Output the (x, y) coordinate of the center of the cell containing the given text.  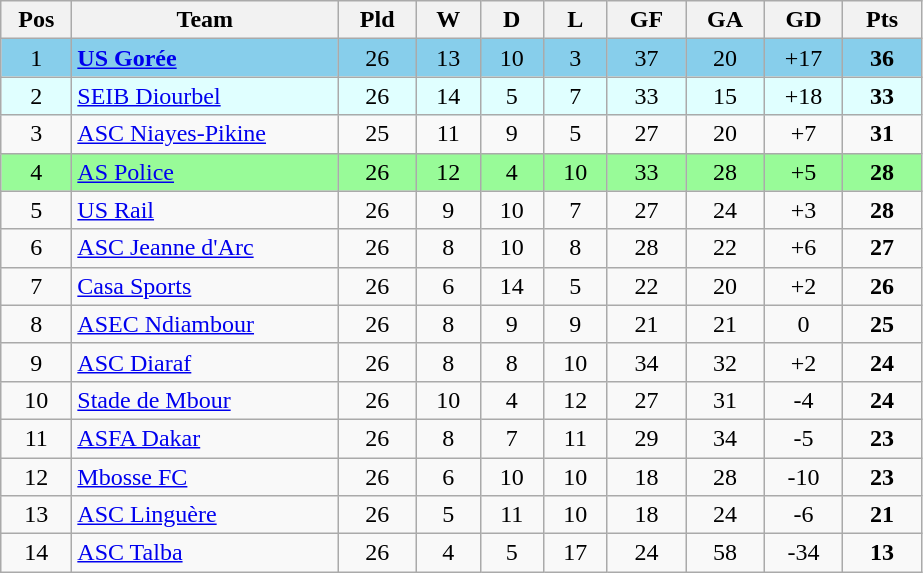
-34 (804, 553)
L (576, 20)
Pos (36, 20)
ASEC Ndiambour (205, 324)
ASC Talba (205, 553)
GA (726, 20)
1 (36, 58)
Team (205, 20)
AS Police (205, 172)
17 (576, 553)
D (512, 20)
US Gorée (205, 58)
Casa Sports (205, 286)
58 (726, 553)
GF (646, 20)
+5 (804, 172)
15 (726, 96)
32 (726, 362)
-5 (804, 438)
36 (882, 58)
0 (804, 324)
ASC Niayes-Pikine (205, 134)
-10 (804, 477)
+3 (804, 210)
ASC Linguère (205, 515)
-4 (804, 400)
2 (36, 96)
ASC Diaraf (205, 362)
+18 (804, 96)
+17 (804, 58)
37 (646, 58)
GD (804, 20)
29 (646, 438)
ASFA Dakar (205, 438)
Pld (378, 20)
+7 (804, 134)
ASC Jeanne d'Arc (205, 248)
+6 (804, 248)
SEIB Diourbel (205, 96)
US Rail (205, 210)
Mbosse FC (205, 477)
-6 (804, 515)
W (448, 20)
Pts (882, 20)
Stade de Mbour (205, 400)
